Locate the cell with the specified text and output its [X, Y] center coordinate. 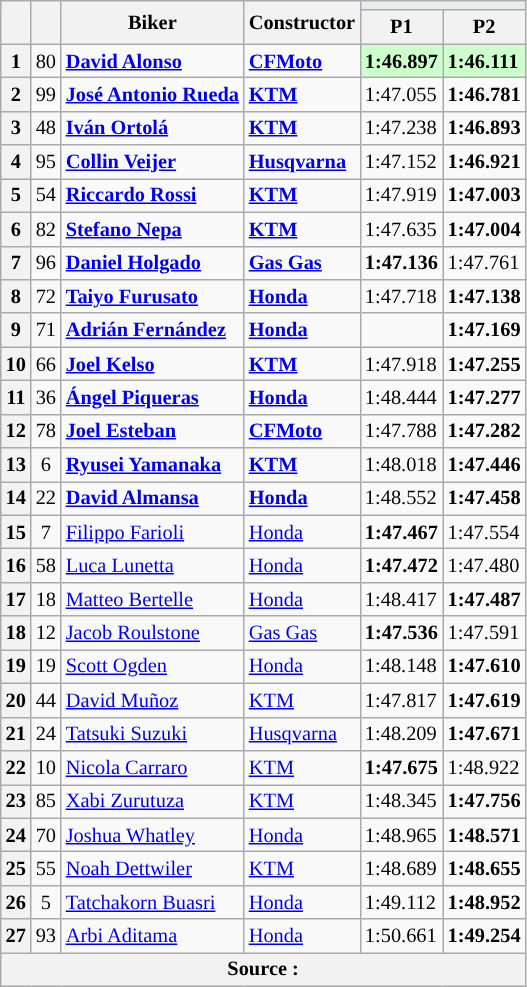
21 [16, 734]
72 [46, 296]
1:47.671 [484, 734]
Collin Veijer [152, 162]
1:47.675 [402, 767]
1:47.817 [402, 700]
80 [46, 61]
99 [46, 94]
48 [46, 128]
23 [16, 801]
1:48.345 [402, 801]
Filippo Farioli [152, 532]
1:49.112 [402, 902]
1:47.055 [402, 94]
11 [16, 397]
70 [46, 835]
Biker [152, 22]
93 [46, 936]
58 [46, 565]
1:48.952 [484, 902]
1:47.282 [484, 431]
1:47.536 [402, 633]
25 [16, 868]
1:47.788 [402, 431]
1:48.148 [402, 666]
54 [46, 195]
Joel Esteban [152, 431]
Stefano Nepa [152, 229]
85 [46, 801]
Constructor [302, 22]
15 [16, 532]
Luca Lunetta [152, 565]
1:48.444 [402, 397]
1:47.004 [484, 229]
Taiyo Furusato [152, 296]
96 [46, 263]
26 [16, 902]
Jacob Roulstone [152, 633]
1:47.761 [484, 263]
Ryusei Yamanaka [152, 465]
1:46.111 [484, 61]
José Antonio Rueda [152, 94]
1:47.458 [484, 498]
1:47.554 [484, 532]
1:48.417 [402, 599]
1:47.152 [402, 162]
1:47.446 [484, 465]
1 [16, 61]
17 [16, 599]
1:48.922 [484, 767]
P1 [402, 27]
36 [46, 397]
27 [16, 936]
1:47.591 [484, 633]
Xabi Zurutuza [152, 801]
9 [16, 330]
Riccardo Rossi [152, 195]
8 [16, 296]
Tatsuki Suzuki [152, 734]
Source : [264, 969]
1:48.209 [402, 734]
1:47.718 [402, 296]
1:47.003 [484, 195]
1:46.893 [484, 128]
1:48.552 [402, 498]
1:48.571 [484, 835]
1:47.619 [484, 700]
1:47.169 [484, 330]
Arbi Aditama [152, 936]
1:47.277 [484, 397]
1:48.965 [402, 835]
1:47.635 [402, 229]
1:47.480 [484, 565]
20 [16, 700]
1:47.472 [402, 565]
David Alonso [152, 61]
1:46.781 [484, 94]
1:47.919 [402, 195]
1:48.018 [402, 465]
1:48.655 [484, 868]
16 [16, 565]
1:46.921 [484, 162]
David Almansa [152, 498]
13 [16, 465]
1:47.255 [484, 364]
Noah Dettwiler [152, 868]
55 [46, 868]
Nicola Carraro [152, 767]
1:48.689 [402, 868]
Iván Ortolá [152, 128]
Joshua Whatley [152, 835]
Scott Ogden [152, 666]
44 [46, 700]
David Muñoz [152, 700]
1:46.897 [402, 61]
4 [16, 162]
Joel Kelso [152, 364]
1:47.136 [402, 263]
3 [16, 128]
1:47.487 [484, 599]
78 [46, 431]
95 [46, 162]
1:50.661 [402, 936]
Matteo Bertelle [152, 599]
14 [16, 498]
71 [46, 330]
1:47.756 [484, 801]
1:47.918 [402, 364]
Adrián Fernández [152, 330]
82 [46, 229]
1:47.138 [484, 296]
2 [16, 94]
1:47.238 [402, 128]
66 [46, 364]
1:49.254 [484, 936]
1:47.467 [402, 532]
Daniel Holgado [152, 263]
Tatchakorn Buasri [152, 902]
Ángel Piqueras [152, 397]
1:47.610 [484, 666]
P2 [484, 27]
